Find where the given text appears and provide that cell's center as [x, y] coordinate. 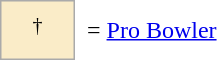
† [38, 30]
